Locate the cell with the specified text and output its [X, Y] center coordinate. 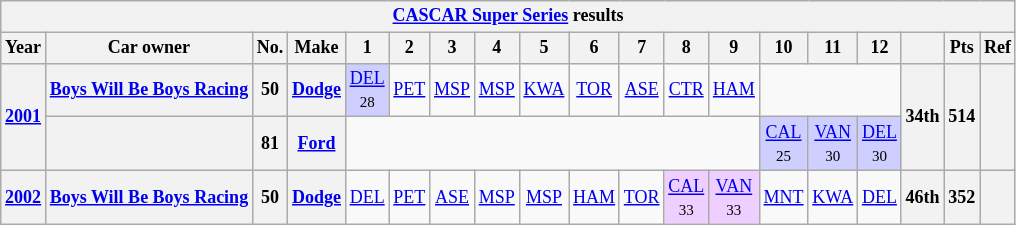
10 [784, 48]
11 [833, 48]
Ford [317, 144]
VAN33 [734, 197]
7 [641, 48]
2001 [24, 116]
No. [270, 48]
9 [734, 48]
2002 [24, 197]
CAL25 [784, 144]
352 [962, 197]
Make [317, 48]
8 [686, 48]
CTR [686, 90]
2 [410, 48]
MNT [784, 197]
4 [496, 48]
1 [367, 48]
34th [922, 116]
DEL28 [367, 90]
3 [452, 48]
81 [270, 144]
Car owner [148, 48]
6 [594, 48]
CAL33 [686, 197]
Year [24, 48]
Pts [962, 48]
CASCAR Super Series results [508, 16]
12 [880, 48]
DEL30 [880, 144]
VAN30 [833, 144]
514 [962, 116]
Ref [998, 48]
5 [544, 48]
46th [922, 197]
